Extract the (x, y) coordinate from the center of the cell holding the provided text.  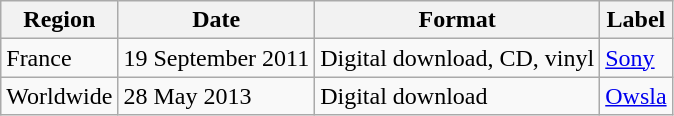
Sony (636, 58)
Digital download, CD, vinyl (458, 58)
28 May 2013 (216, 96)
Worldwide (60, 96)
Region (60, 20)
Label (636, 20)
France (60, 58)
Format (458, 20)
19 September 2011 (216, 58)
Date (216, 20)
Owsla (636, 96)
Digital download (458, 96)
